Return (X, Y) of the center of cell containing provided text 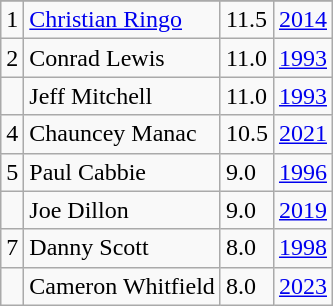
2 (12, 58)
Cameron Whitfield (122, 286)
1998 (302, 248)
7 (12, 248)
11.5 (246, 20)
Christian Ringo (122, 20)
2019 (302, 210)
2014 (302, 20)
5 (12, 172)
Jeff Mitchell (122, 96)
Chauncey Manac (122, 134)
Conrad Lewis (122, 58)
Paul Cabbie (122, 172)
10.5 (246, 134)
1 (12, 20)
4 (12, 134)
Danny Scott (122, 248)
Joe Dillon (122, 210)
1996 (302, 172)
2021 (302, 134)
2023 (302, 286)
